Detect which cell encompasses the target text, then output its (X, Y) center coordinate. 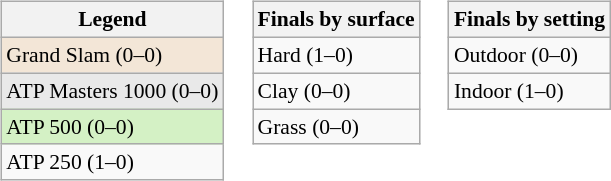
ATP Masters 1000 (0–0) (112, 91)
Finals by setting (530, 20)
ATP 500 (0–0) (112, 127)
Outdoor (0–0) (530, 55)
Finals by surface (336, 20)
ATP 250 (1–0) (112, 162)
Clay (0–0) (336, 91)
Hard (1–0) (336, 55)
Legend (112, 20)
Indoor (1–0) (530, 91)
Grass (0–0) (336, 127)
Grand Slam (0–0) (112, 55)
